Output the [X, Y] coordinate of the center of the cell containing the given text.  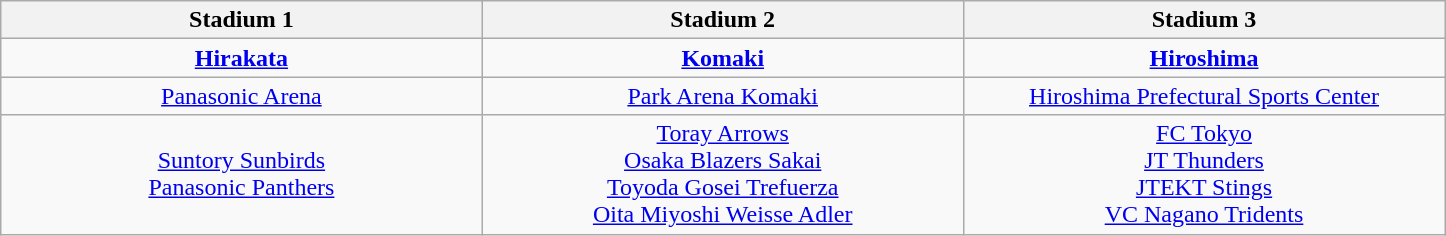
Suntory Sunbirds Panasonic Panthers [242, 174]
Komaki [722, 58]
Panasonic Arena [242, 96]
Toray ArrowsOsaka Blazers Sakai Toyoda Gosei Trefuerza Oita Miyoshi Weisse Adler [722, 174]
Park Arena Komaki [722, 96]
Stadium 2 [722, 20]
Stadium 3 [1204, 20]
Hiroshima [1204, 58]
Stadium 1 [242, 20]
FC Tokyo JT ThundersJTEKT StingsVC Nagano Tridents [1204, 174]
Hiroshima Prefectural Sports Center [1204, 96]
Hirakata [242, 58]
